Detect which cell encompasses the target text, then output its [x, y] center coordinate. 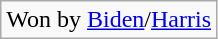
Won by Biden/Harris [109, 20]
